Capture the cell that displays the provided text and extract its [x, y] central coordinate. 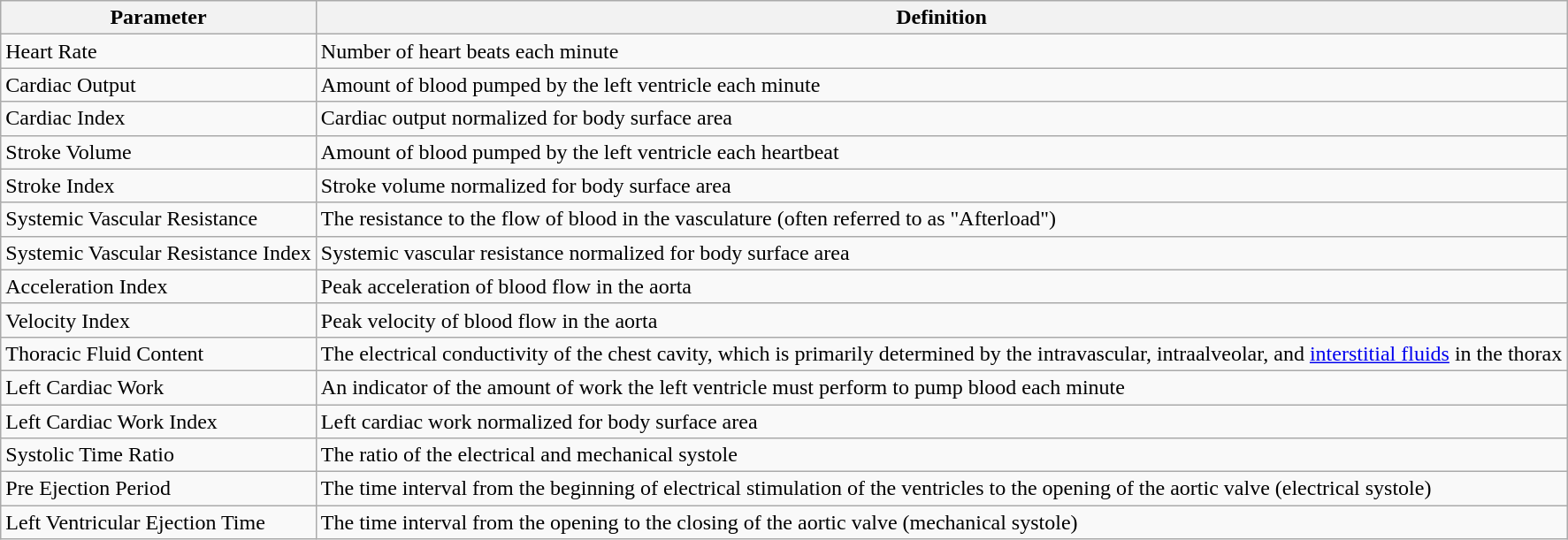
Stroke Index [159, 186]
Cardiac Output [159, 85]
The time interval from the opening to the closing of the aortic valve (mechanical systole) [941, 522]
Systemic Vascular Resistance [159, 219]
Systolic Time Ratio [159, 455]
Velocity Index [159, 320]
Stroke volume normalized for body surface area [941, 186]
The ratio of the electrical and mechanical systole [941, 455]
An indicator of the amount of work the left ventricle must perform to pump blood each minute [941, 387]
Parameter [159, 18]
Thoracic Fluid Content [159, 354]
Peak velocity of blood flow in the aorta [941, 320]
Heart Rate [159, 51]
Amount of blood pumped by the left ventricle each minute [941, 85]
Left Cardiac Work Index [159, 422]
Cardiac Index [159, 118]
Definition [941, 18]
Left Ventricular Ejection Time [159, 522]
Cardiac output normalized for body surface area [941, 118]
Left Cardiac Work [159, 387]
Acceleration Index [159, 286]
Systemic vascular resistance normalized for body surface area [941, 253]
The time interval from the beginning of electrical stimulation of the ventricles to the opening of the aortic valve (electrical systole) [941, 489]
Stroke Volume [159, 152]
Systemic Vascular Resistance Index [159, 253]
Pre Ejection Period [159, 489]
Number of heart beats each minute [941, 51]
Amount of blood pumped by the left ventricle each heartbeat [941, 152]
The resistance to the flow of blood in the vasculature (often referred to as "Afterload") [941, 219]
Peak acceleration of blood flow in the aorta [941, 286]
Left cardiac work normalized for body surface area [941, 422]
